Find where the given text appears and provide that cell's center as [x, y] coordinate. 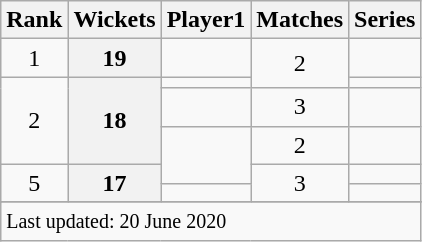
17 [114, 183]
Series [385, 20]
Wickets [114, 20]
18 [114, 120]
Last updated: 20 June 2020 [211, 221]
5 [34, 183]
Matches [300, 20]
Player1 [206, 20]
19 [114, 58]
1 [34, 58]
Rank [34, 20]
